Return the (x, y) coordinate for the center point of the cell that contains the specified text.  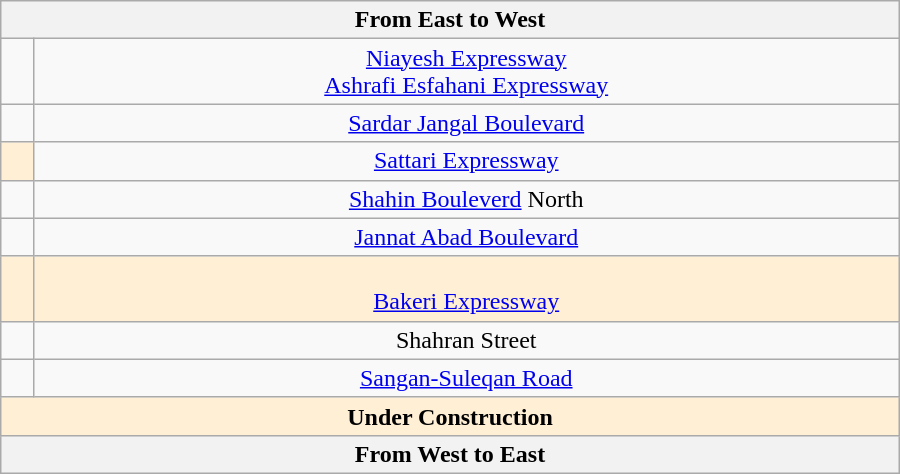
Under Construction (450, 416)
From West to East (450, 454)
From East to West (450, 20)
Sardar Jangal Boulevard (466, 123)
Jannat Abad Boulevard (466, 237)
Niayesh Expressway Ashrafi Esfahani Expressway (466, 72)
Sattari Expressway (466, 161)
Shahin Bouleverd North (466, 199)
Bakeri Expressway (466, 288)
Sangan-Suleqan Road (466, 378)
Shahran Street (466, 340)
